Detect which cell encompasses the target text, then output its [X, Y] center coordinate. 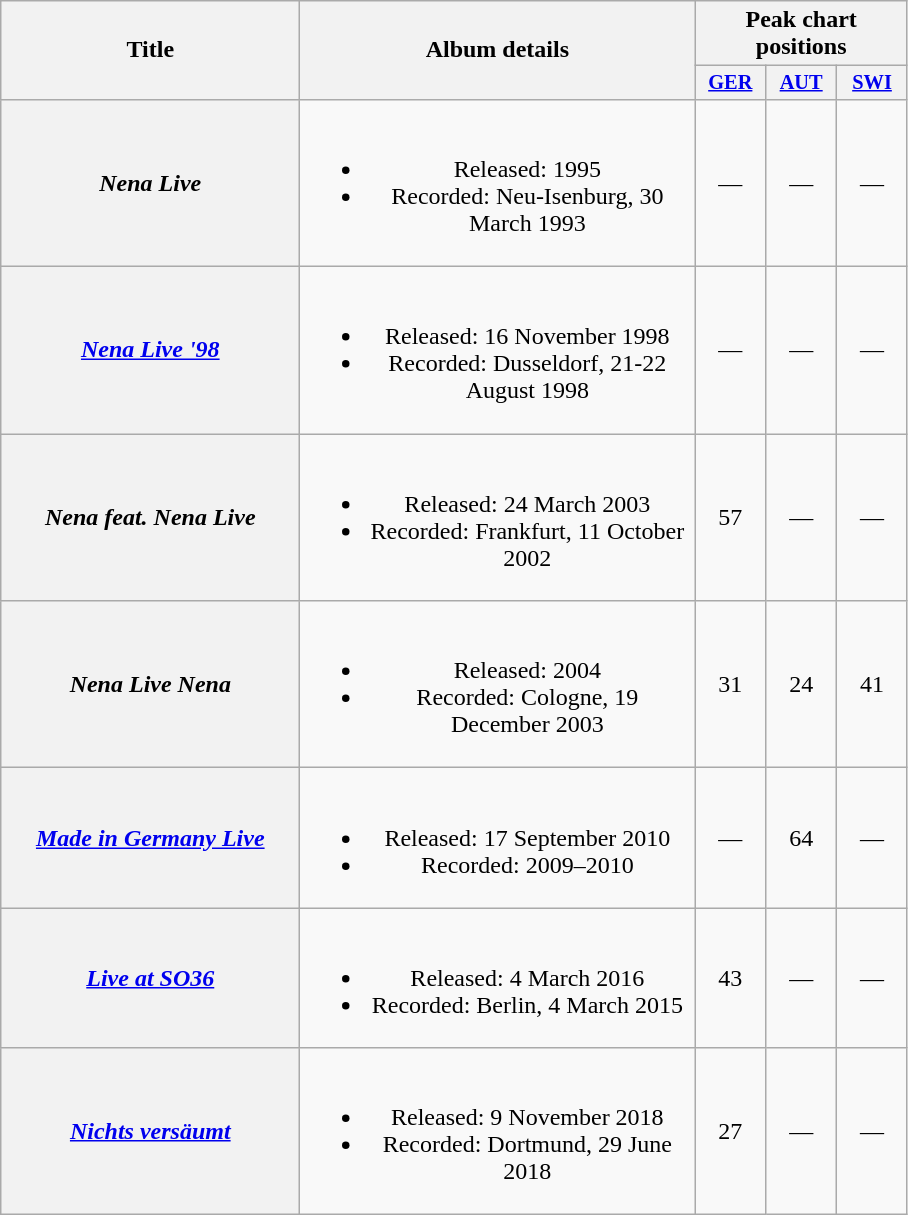
Released: 9 November 2018Recorded: Dortmund, 29 June 2018 [498, 1132]
24 [802, 684]
31 [730, 684]
Nena feat. Nena Live [150, 518]
Released: 16 November 1998Recorded: Dusseldorf, 21-22 August 1998 [498, 350]
Peak chart positions [802, 34]
SWI [872, 83]
Made in Germany Live [150, 838]
Nichts versäumt [150, 1132]
64 [802, 838]
Released: 1995Recorded: Neu-Isenburg, 30 March 1993 [498, 182]
Released: 2004Recorded: Cologne, 19 December 2003 [498, 684]
57 [730, 518]
Live at SO36 [150, 978]
Nena Live [150, 182]
Nena Live Nena [150, 684]
Title [150, 50]
Released: 24 March 2003Recorded: Frankfurt, 11 October 2002 [498, 518]
27 [730, 1132]
43 [730, 978]
GER [730, 83]
Released: 4 March 2016Recorded: Berlin, 4 March 2015 [498, 978]
AUT [802, 83]
41 [872, 684]
Album details [498, 50]
Released: 17 September 2010Recorded: 2009–2010 [498, 838]
Nena Live '98 [150, 350]
